For the text-containing cell, return its midpoint in (X, Y) coordinate format. 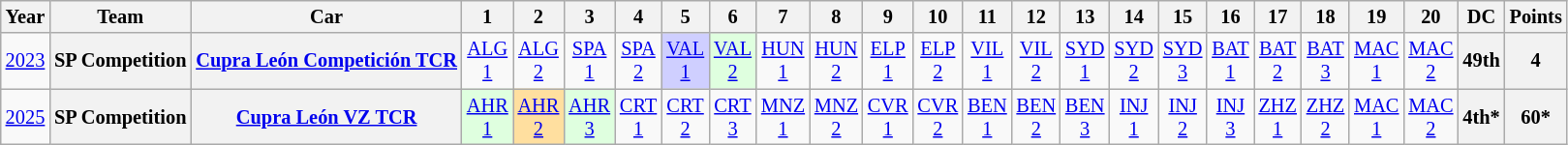
BAT3 (1325, 61)
BAT1 (1230, 61)
CRT3 (732, 117)
18 (1325, 16)
SYD1 (1085, 61)
Cupra León Competición TCR (325, 61)
VAL1 (686, 61)
16 (1230, 16)
CRT1 (638, 117)
9 (888, 16)
INJ1 (1133, 117)
49th (1481, 61)
ELP1 (888, 61)
ALG1 (488, 61)
DC (1481, 16)
3 (589, 16)
BAT2 (1278, 61)
ELP2 (938, 61)
MNZ1 (783, 117)
INJ2 (1183, 117)
Car (325, 16)
2025 (25, 117)
1 (488, 16)
12 (1036, 16)
11 (987, 16)
2 (538, 16)
ALG2 (538, 61)
ZHZ1 (1278, 117)
BEN1 (987, 117)
CRT2 (686, 117)
20 (1430, 16)
17 (1278, 16)
CVR2 (938, 117)
HUN1 (783, 61)
2023 (25, 61)
SPA1 (589, 61)
19 (1376, 16)
8 (837, 16)
SYD2 (1133, 61)
VIL1 (987, 61)
13 (1085, 16)
AHR1 (488, 117)
4th* (1481, 117)
5 (686, 16)
SPA2 (638, 61)
CVR1 (888, 117)
ZHZ2 (1325, 117)
Points (1536, 16)
AHR3 (589, 117)
VAL2 (732, 61)
HUN2 (837, 61)
VIL2 (1036, 61)
BEN2 (1036, 117)
14 (1133, 16)
15 (1183, 16)
Team (120, 16)
10 (938, 16)
7 (783, 16)
SYD3 (1183, 61)
Cupra León VZ TCR (325, 117)
6 (732, 16)
BEN3 (1085, 117)
Year (25, 16)
AHR2 (538, 117)
60* (1536, 117)
MNZ2 (837, 117)
INJ3 (1230, 117)
